Output the (X, Y) coordinate of the center of the cell containing the given text.  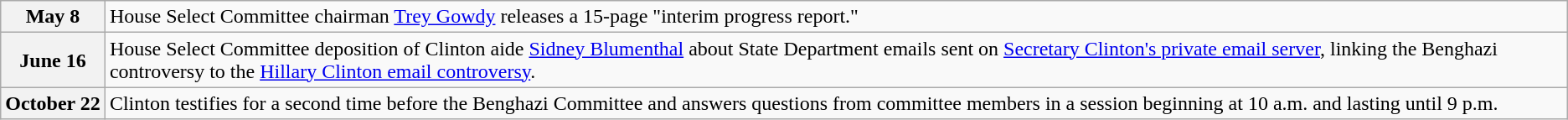
House Select Committee chairman Trey Gowdy releases a 15-page "interim progress report." (836, 17)
October 22 (54, 103)
May 8 (54, 17)
June 16 (54, 60)
